Return [x, y] of the center of cell containing provided text 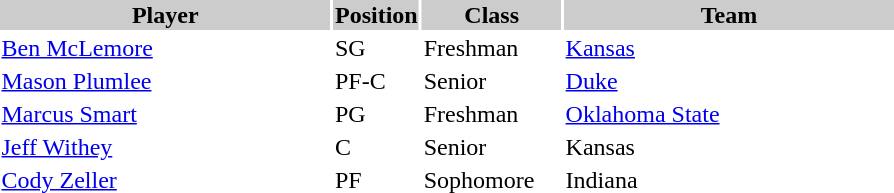
PG [377, 114]
Ben McLemore [166, 48]
Player [166, 15]
Class [492, 15]
C [377, 147]
Marcus Smart [166, 114]
SG [377, 48]
Mason Plumlee [166, 81]
Oklahoma State [729, 114]
Duke [729, 81]
PF-C [377, 81]
Position [377, 15]
Jeff Withey [166, 147]
Team [729, 15]
